Return the (x, y) coordinate for the center point of the cell that contains the specified text.  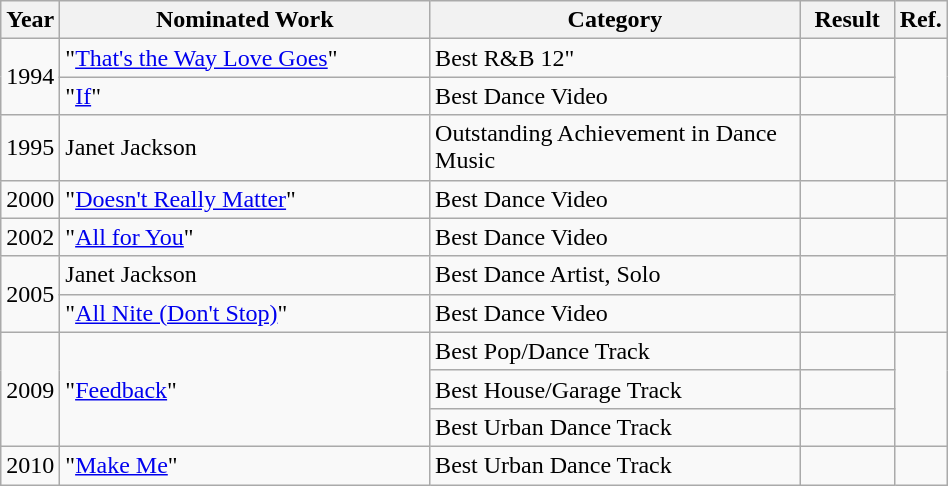
Nominated Work (245, 20)
1995 (30, 148)
Outstanding Achievement in Dance Music (616, 148)
Best Pop/Dance Track (616, 351)
2000 (30, 199)
1994 (30, 77)
"All Nite (Don't Stop)" (245, 313)
Result (847, 20)
Ref. (920, 20)
Category (616, 20)
Best House/Garage Track (616, 389)
Year (30, 20)
"Feedback" (245, 389)
"If" (245, 96)
Best Dance Artist, Solo (616, 275)
2009 (30, 389)
"Make Me" (245, 465)
"That's the Way Love Goes" (245, 58)
"All for You" (245, 237)
2010 (30, 465)
2002 (30, 237)
Best R&B 12" (616, 58)
"Doesn't Really Matter" (245, 199)
2005 (30, 294)
